Provide the [X, Y] coordinate of the cell's center where the given text is located.  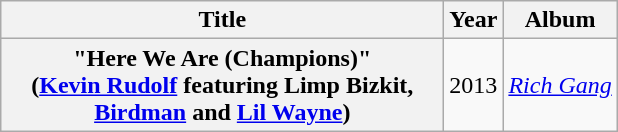
"Here We Are (Champions)"(Kevin Rudolf featuring Limp Bizkit, Birdman and Lil Wayne) [222, 85]
2013 [474, 85]
Title [222, 20]
Rich Gang [560, 85]
Year [474, 20]
Album [560, 20]
